Output the [x, y] coordinate of the center of the cell containing the given text.  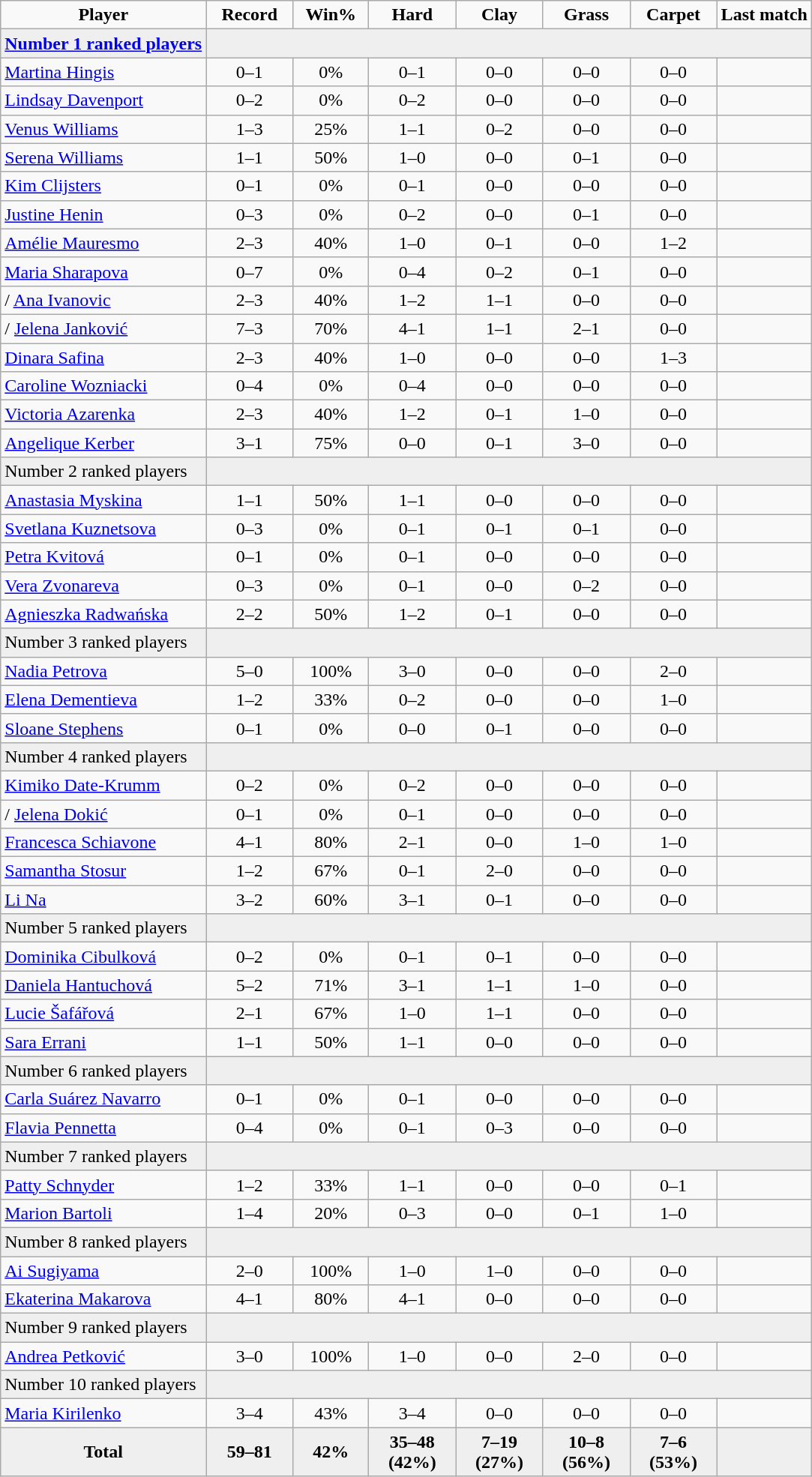
1–4 [250, 1213]
Caroline Wozniacki [103, 386]
43% [331, 1413]
Vera Zvonareva [103, 586]
Carla Suárez Navarro [103, 1099]
35–48 (42%) [412, 1452]
Dominika Cibulková [103, 957]
Sara Errani [103, 1042]
Marion Bartoli [103, 1213]
Last match [764, 15]
Ekaterina Makarova [103, 1299]
Serena Williams [103, 157]
2–2 [250, 614]
Number 10 ranked players [103, 1385]
Venus Williams [103, 129]
/ Jelena Janković [103, 328]
Martina Hingis [103, 72]
10–8 (56%) [586, 1452]
Lindsay Davenport [103, 100]
Number 9 ranked players [103, 1328]
Andrea Petković [103, 1356]
Number 3 ranked players [103, 643]
Number 5 ranked players [103, 928]
Nadia Petrova [103, 671]
Player [103, 15]
Patty Schnyder [103, 1185]
5–0 [250, 671]
Ai Sugiyama [103, 1271]
Grass [586, 15]
Clay [499, 15]
3–2 [250, 900]
Sloane Stephens [103, 728]
42% [331, 1452]
Kimiko Date-Krumm [103, 785]
/ Ana Ivanovic [103, 300]
Number 8 ranked players [103, 1242]
Maria Sharapova [103, 271]
Number 4 ranked players [103, 756]
Amélie Mauresmo [103, 243]
Petra Kvitová [103, 557]
Svetlana Kuznetsova [103, 529]
Maria Kirilenko [103, 1413]
Justine Henin [103, 214]
0–7 [250, 271]
60% [331, 900]
7–3 [250, 328]
Number 6 ranked players [103, 1071]
70% [331, 328]
/ Jelena Dokić [103, 813]
Francesca Schiavone [103, 843]
Elena Dementieva [103, 700]
59–81 [250, 1452]
Daniela Hantuchová [103, 985]
5–2 [250, 985]
Kim Clijsters [103, 186]
Hard [412, 15]
Record [250, 15]
Angelique Kerber [103, 443]
Anastasia Myskina [103, 500]
Li Na [103, 900]
Flavia Pennetta [103, 1128]
Win% [331, 15]
Samantha Stosur [103, 871]
20% [331, 1213]
7–19 (27%) [499, 1452]
7–6 (53%) [673, 1452]
75% [331, 443]
Victoria Azarenka [103, 415]
71% [331, 985]
Number 1 ranked players [103, 43]
Lucie Šafářová [103, 1014]
Carpet [673, 15]
Number 7 ranked players [103, 1156]
Number 2 ranked players [103, 472]
25% [331, 129]
Agnieszka Radwańska [103, 614]
Total [103, 1452]
Dinara Safina [103, 358]
